Provide the [x, y] coordinate of the cell's center where the given text is located.  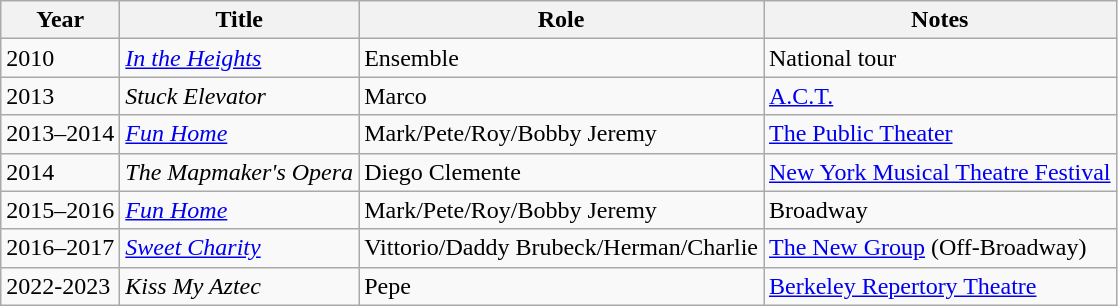
The Public Theater [940, 134]
The New Group (Off-Broadway) [940, 248]
Stuck Elevator [240, 96]
Notes [940, 20]
Title [240, 20]
Sweet Charity [240, 248]
Vittorio/Daddy Brubeck/Herman/Charlie [562, 248]
Pepe [562, 286]
2015–2016 [60, 210]
National tour [940, 58]
Kiss My Aztec [240, 286]
Marco [562, 96]
Role [562, 20]
2014 [60, 172]
A.C.T. [940, 96]
The Mapmaker's Opera [240, 172]
2010 [60, 58]
Diego Clemente [562, 172]
2013 [60, 96]
Broadway [940, 210]
Year [60, 20]
2013–2014 [60, 134]
Berkeley Repertory Theatre [940, 286]
Ensemble [562, 58]
New York Musical Theatre Festival [940, 172]
In the Heights [240, 58]
2022-2023 [60, 286]
2016–2017 [60, 248]
